Detect which cell encompasses the target text, then output its [X, Y] center coordinate. 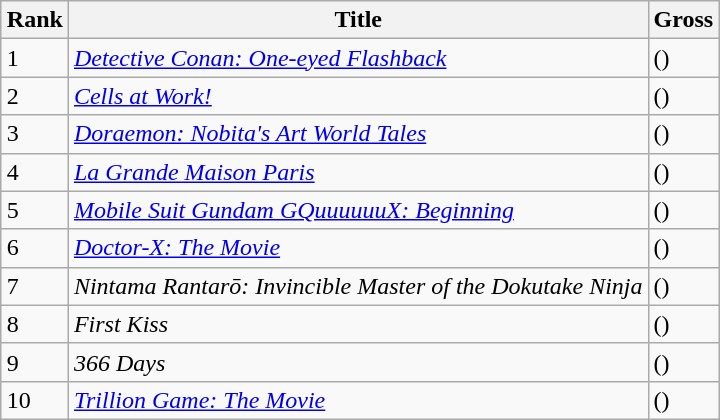
Mobile Suit Gundam GQuuuuuuX: Beginning [358, 210]
3 [34, 134]
9 [34, 362]
1 [34, 58]
2 [34, 96]
6 [34, 248]
Trillion Game: The Movie [358, 400]
Cells at Work! [358, 96]
Title [358, 20]
10 [34, 400]
4 [34, 172]
7 [34, 286]
366 Days [358, 362]
Nintama Rantarō: Invincible Master of the Dokutake Ninja [358, 286]
Gross [684, 20]
Rank [34, 20]
5 [34, 210]
La Grande Maison Paris [358, 172]
First Kiss [358, 324]
Detective Conan: One-eyed Flashback [358, 58]
Doctor-X: The Movie [358, 248]
8 [34, 324]
Doraemon: Nobita's Art World Tales [358, 134]
